Capture the cell that displays the provided text and extract its [X, Y] central coordinate. 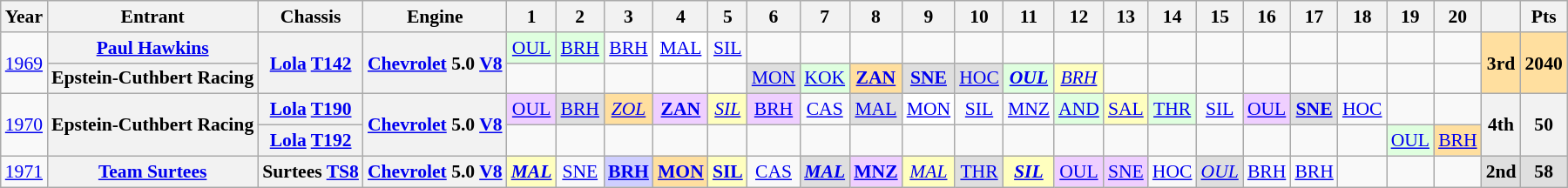
1969 [24, 63]
14 [1173, 17]
Team Surtees [152, 171]
4 [681, 17]
19 [1410, 17]
13 [1125, 17]
20 [1458, 17]
Engine [436, 17]
9 [929, 17]
SAL [1125, 110]
Lola T142 [310, 63]
1970 [24, 125]
Lola T192 [310, 141]
2nd [1502, 171]
2 [580, 17]
1971 [24, 171]
3rd [1502, 63]
17 [1314, 17]
12 [1078, 17]
Paul Hawkins [152, 48]
11 [1029, 17]
10 [979, 17]
ZOL [629, 110]
16 [1267, 17]
KOK [824, 78]
4th [1502, 125]
Pts [1544, 17]
58 [1544, 171]
Year [24, 17]
Chassis [310, 17]
5 [728, 17]
Surtees TS8 [310, 171]
1 [531, 17]
7 [824, 17]
15 [1220, 17]
3 [629, 17]
18 [1362, 17]
50 [1544, 125]
6 [774, 17]
AND [1078, 110]
Entrant [152, 17]
8 [875, 17]
Lola T190 [310, 110]
2040 [1544, 63]
